Extract the [x, y] coordinate from the center of the cell holding the provided text.  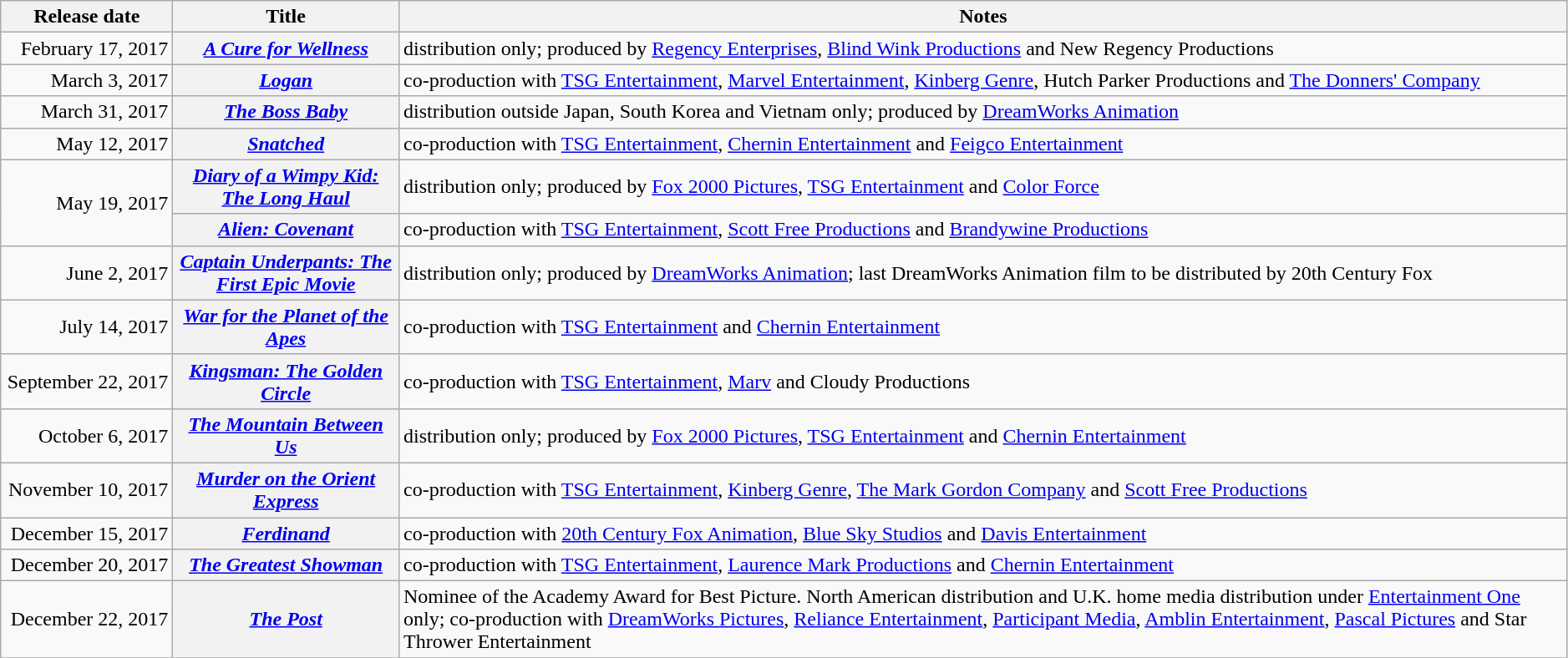
Murder on the Orient Express [286, 489]
March 31, 2017 [87, 112]
The Greatest Showman [286, 565]
November 10, 2017 [87, 489]
Title [286, 17]
co-production with TSG Entertainment, Laurence Mark Productions and Chernin Entertainment [982, 565]
distribution outside Japan, South Korea and Vietnam only; produced by DreamWorks Animation [982, 112]
distribution only; produced by Regency Enterprises, Blind Wink Productions and New Regency Productions [982, 48]
distribution only; produced by DreamWorks Animation; last DreamWorks Animation film to be distributed by 20th Century Fox [982, 272]
May 12, 2017 [87, 144]
March 3, 2017 [87, 80]
co-production with TSG Entertainment, Kinberg Genre, The Mark Gordon Company and Scott Free Productions [982, 489]
Alien: Covenant [286, 230]
September 22, 2017 [87, 381]
Snatched [286, 144]
A Cure for Wellness [286, 48]
December 20, 2017 [87, 565]
co-production with TSG Entertainment and Chernin Entertainment [982, 327]
The Mountain Between Us [286, 436]
December 15, 2017 [87, 534]
War for the Planet of the Apes [286, 327]
Diary of a Wimpy Kid: The Long Haul [286, 187]
July 14, 2017 [87, 327]
The Post [286, 620]
Captain Underpants: The First Epic Movie [286, 272]
The Boss Baby [286, 112]
distribution only; produced by Fox 2000 Pictures, TSG Entertainment and Color Force [982, 187]
Notes [982, 17]
Kingsman: The Golden Circle [286, 381]
Logan [286, 80]
co-production with TSG Entertainment, Marv and Cloudy Productions [982, 381]
co-production with TSG Entertainment, Marvel Entertainment, Kinberg Genre, Hutch Parker Productions and The Donners' Company [982, 80]
co-production with TSG Entertainment, Scott Free Productions and Brandywine Productions [982, 230]
co-production with TSG Entertainment, Chernin Entertainment and Feigco Entertainment [982, 144]
December 22, 2017 [87, 620]
October 6, 2017 [87, 436]
June 2, 2017 [87, 272]
Ferdinand [286, 534]
May 19, 2017 [87, 202]
co-production with 20th Century Fox Animation, Blue Sky Studios and Davis Entertainment [982, 534]
Release date [87, 17]
February 17, 2017 [87, 48]
distribution only; produced by Fox 2000 Pictures, TSG Entertainment and Chernin Entertainment [982, 436]
